Extract the (X, Y) coordinate from the center of the cell holding the provided text.  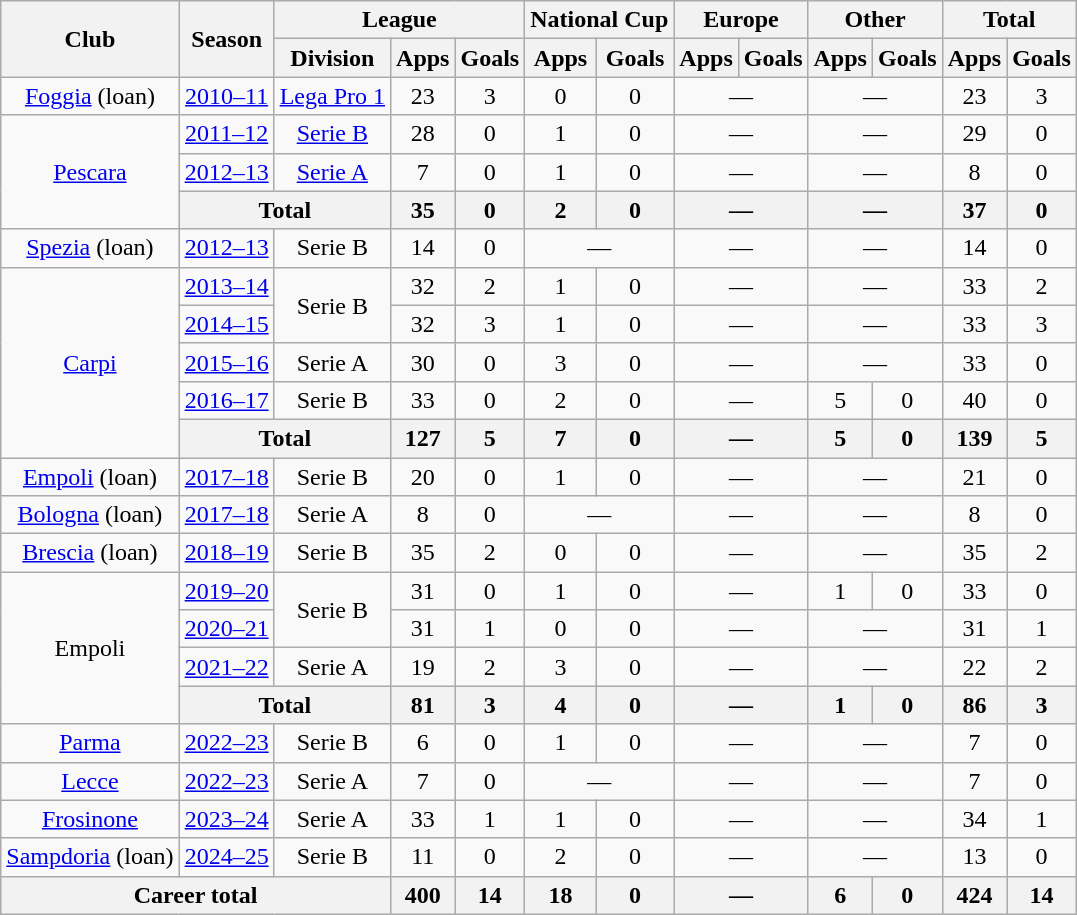
League (400, 20)
Empoli (loan) (90, 477)
Career total (196, 895)
Brescia (loan) (90, 553)
Lecce (90, 781)
2014–15 (226, 324)
18 (561, 895)
34 (974, 819)
2023–24 (226, 819)
20 (423, 477)
21 (974, 477)
Lega Pro 1 (332, 96)
86 (974, 705)
139 (974, 438)
2013–14 (226, 286)
11 (423, 857)
National Cup (600, 20)
4 (561, 705)
2011–12 (226, 134)
2018–19 (226, 553)
Division (332, 58)
2020–21 (226, 629)
37 (974, 210)
Pescara (90, 172)
Season (226, 39)
Europe (741, 20)
29 (974, 134)
2016–17 (226, 400)
127 (423, 438)
Club (90, 39)
81 (423, 705)
2024–25 (226, 857)
2010–11 (226, 96)
13 (974, 857)
2019–20 (226, 591)
Frosinone (90, 819)
Foggia (loan) (90, 96)
22 (974, 667)
400 (423, 895)
2021–22 (226, 667)
Parma (90, 743)
Carpi (90, 362)
40 (974, 400)
Sampdoria (loan) (90, 857)
Spezia (loan) (90, 248)
Bologna (loan) (90, 515)
424 (974, 895)
30 (423, 362)
28 (423, 134)
Other (875, 20)
2015–16 (226, 362)
Empoli (90, 648)
19 (423, 667)
